Capture the cell that displays the provided text and extract its [X, Y] central coordinate. 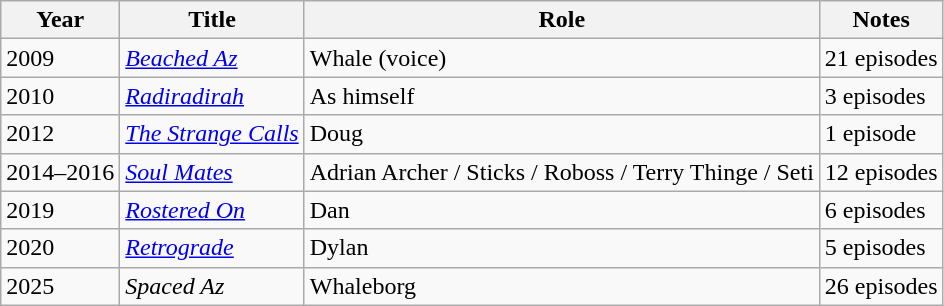
The Strange Calls [212, 134]
1 episode [881, 134]
Spaced Az [212, 286]
Notes [881, 20]
Whaleborg [562, 286]
12 episodes [881, 172]
2012 [60, 134]
Retrograde [212, 248]
As himself [562, 96]
Rostered On [212, 210]
Beached Az [212, 58]
26 episodes [881, 286]
Year [60, 20]
2009 [60, 58]
2019 [60, 210]
Soul Mates [212, 172]
2010 [60, 96]
21 episodes [881, 58]
Dylan [562, 248]
Adrian Archer / Sticks / Roboss / Terry Thinge / Seti [562, 172]
6 episodes [881, 210]
Dan [562, 210]
Title [212, 20]
2020 [60, 248]
Doug [562, 134]
2025 [60, 286]
3 episodes [881, 96]
Role [562, 20]
Whale (voice) [562, 58]
Radiradirah [212, 96]
5 episodes [881, 248]
2014–2016 [60, 172]
